Output the [x, y] coordinate of the center of the cell containing the given text.  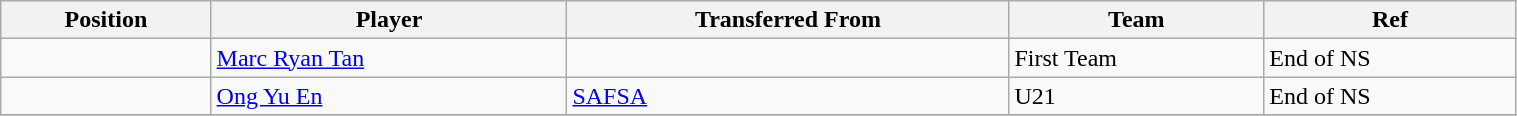
First Team [1136, 58]
Marc Ryan Tan [389, 58]
Team [1136, 20]
U21 [1136, 96]
Position [106, 20]
Ref [1390, 20]
Transferred From [788, 20]
Ong Yu En [389, 96]
SAFSA [788, 96]
Player [389, 20]
